Return the [X, Y] coordinate for the center point of the cell that contains the specified text.  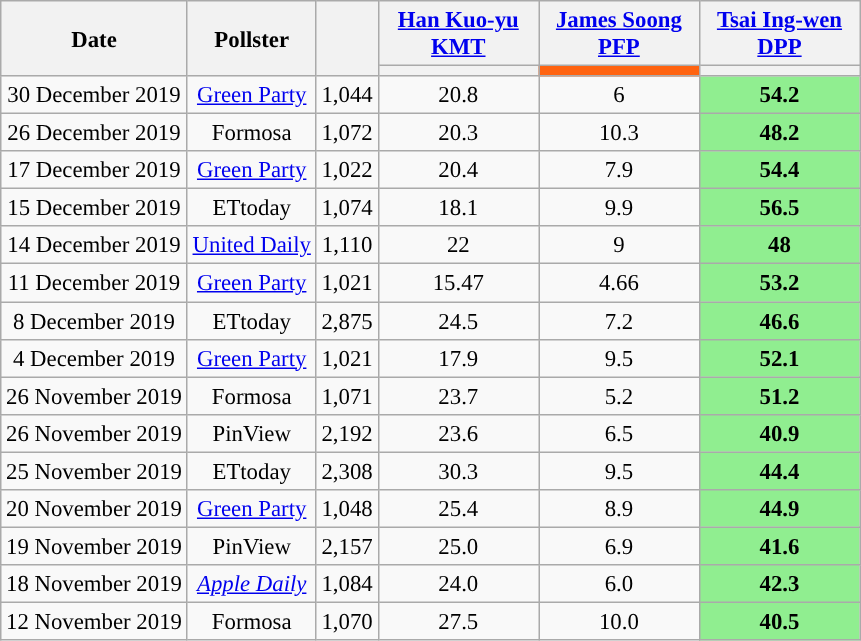
10.3 [620, 133]
24.5 [458, 321]
1,074 [347, 208]
6 [620, 95]
15.47 [458, 283]
2,875 [347, 321]
2,157 [347, 546]
20.3 [458, 133]
44.9 [780, 509]
42.3 [780, 584]
23.7 [458, 396]
8.9 [620, 509]
1,072 [347, 133]
9 [620, 245]
56.5 [780, 208]
1,084 [347, 584]
44.4 [780, 471]
19 November 2019 [94, 546]
54.4 [780, 170]
6.5 [620, 433]
20.4 [458, 170]
20 November 2019 [94, 509]
6.9 [620, 546]
18.1 [458, 208]
46.6 [780, 321]
James SoongPFP [620, 34]
6.0 [620, 584]
Date [94, 38]
9.9 [620, 208]
30 December 2019 [94, 95]
25 November 2019 [94, 471]
40.5 [780, 621]
1,048 [347, 509]
52.1 [780, 358]
15 December 2019 [94, 208]
4.66 [620, 283]
1,110 [347, 245]
18 November 2019 [94, 584]
25.4 [458, 509]
30.3 [458, 471]
1,070 [347, 621]
7.2 [620, 321]
48.2 [780, 133]
54.2 [780, 95]
11 December 2019 [94, 283]
48 [780, 245]
25.0 [458, 546]
26 December 2019 [94, 133]
40.9 [780, 433]
Pollster [252, 38]
20.8 [458, 95]
24.0 [458, 584]
4 December 2019 [94, 358]
United Daily [252, 245]
5.2 [620, 396]
7.9 [620, 170]
1,071 [347, 396]
22 [458, 245]
2,192 [347, 433]
Han Kuo-yuKMT [458, 34]
1,044 [347, 95]
2,308 [347, 471]
Tsai Ing-wenDPP [780, 34]
53.2 [780, 283]
12 November 2019 [94, 621]
8 December 2019 [94, 321]
27.5 [458, 621]
23.6 [458, 433]
1,022 [347, 170]
Apple Daily [252, 584]
51.2 [780, 396]
10.0 [620, 621]
41.6 [780, 546]
17 December 2019 [94, 170]
17.9 [458, 358]
14 December 2019 [94, 245]
